Detect which cell encompasses the target text, then output its (x, y) center coordinate. 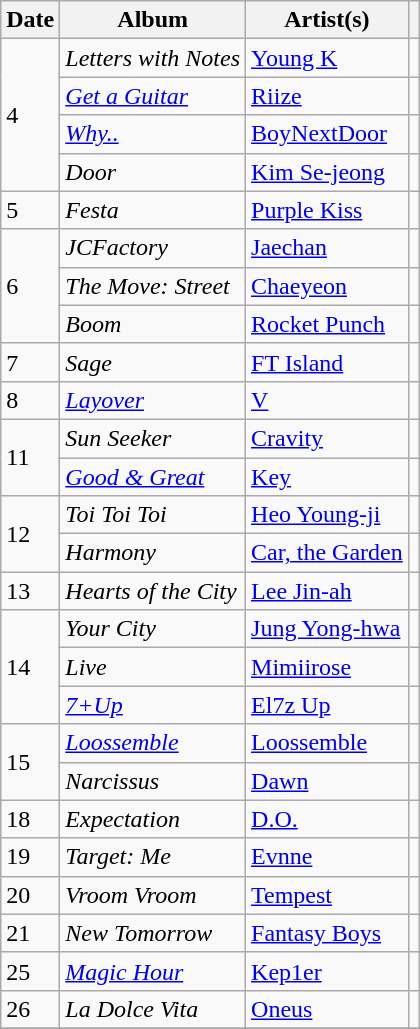
Jaechan (328, 248)
Your City (153, 629)
18 (30, 819)
Purple Kiss (328, 210)
Festa (153, 210)
V (328, 400)
Young K (328, 58)
Sage (153, 362)
Artist(s) (328, 20)
Key (328, 477)
Oneus (328, 1009)
The Move: Street (153, 286)
Vroom Vroom (153, 895)
5 (30, 210)
Dawn (328, 781)
19 (30, 857)
Layover (153, 400)
Why.. (153, 134)
D.O. (328, 819)
Letters with Notes (153, 58)
Hearts of the City (153, 591)
Get a Guitar (153, 96)
Tempest (328, 895)
Lee Jin-ah (328, 591)
Kim Se-jeong (328, 172)
Sun Seeker (153, 438)
Mimiirose (328, 667)
12 (30, 534)
8 (30, 400)
Fantasy Boys (328, 933)
11 (30, 457)
21 (30, 933)
Riize (328, 96)
New Tomorrow (153, 933)
7 (30, 362)
Good & Great (153, 477)
13 (30, 591)
Kep1er (328, 971)
14 (30, 667)
FT Island (328, 362)
Jung Yong-hwa (328, 629)
25 (30, 971)
Cravity (328, 438)
Toi Toi Toi (153, 515)
JCFactory (153, 248)
El7z Up (328, 705)
26 (30, 1009)
20 (30, 895)
Album (153, 20)
4 (30, 115)
Target: Me (153, 857)
Evnne (328, 857)
La Dolce Vita (153, 1009)
Narcissus (153, 781)
7+Up (153, 705)
Car, the Garden (328, 553)
Rocket Punch (328, 324)
Date (30, 20)
Chaeyeon (328, 286)
BoyNextDoor (328, 134)
15 (30, 762)
Magic Hour (153, 971)
Live (153, 667)
Harmony (153, 553)
6 (30, 286)
Boom (153, 324)
Door (153, 172)
Heo Young-ji (328, 515)
Expectation (153, 819)
